Capture the cell that displays the provided text and extract its (x, y) central coordinate. 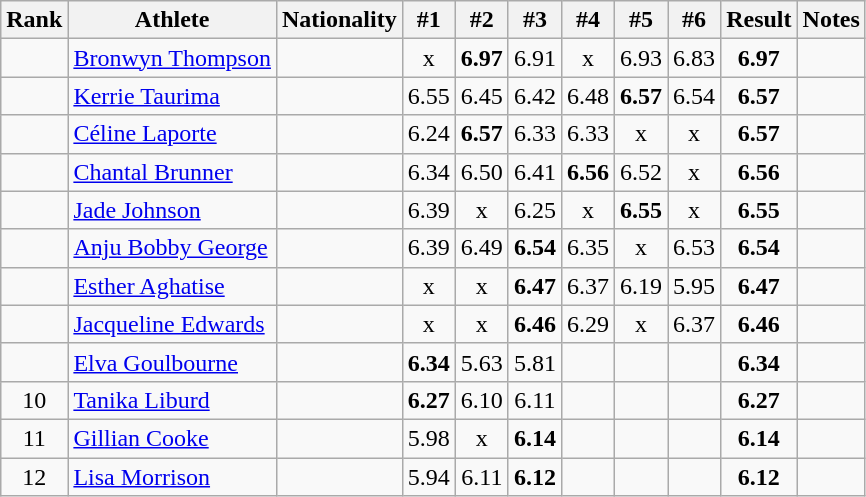
#4 (588, 20)
Athlete (172, 20)
6.45 (482, 96)
Kerrie Taurima (172, 96)
5.63 (482, 362)
6.48 (588, 96)
#6 (694, 20)
Notes (831, 20)
6.35 (588, 248)
11 (34, 438)
5.81 (534, 362)
#1 (428, 20)
6.93 (640, 58)
6.19 (640, 286)
#2 (482, 20)
6.50 (482, 172)
12 (34, 477)
6.83 (694, 58)
6.91 (534, 58)
#5 (640, 20)
Esther Aghatise (172, 286)
6.49 (482, 248)
Anju Bobby George (172, 248)
5.95 (694, 286)
6.52 (640, 172)
Elva Goulbourne (172, 362)
6.41 (534, 172)
5.94 (428, 477)
10 (34, 400)
Jacqueline Edwards (172, 324)
Rank (34, 20)
Bronwyn Thompson (172, 58)
Jade Johnson (172, 210)
6.29 (588, 324)
6.24 (428, 134)
5.98 (428, 438)
Lisa Morrison (172, 477)
6.10 (482, 400)
Tanika Liburd (172, 400)
Nationality (339, 20)
#3 (534, 20)
6.25 (534, 210)
Gillian Cooke (172, 438)
6.42 (534, 96)
6.53 (694, 248)
Céline Laporte (172, 134)
Result (759, 20)
Chantal Brunner (172, 172)
